Scan for the cell matching the given text and deliver its [X, Y] coordinate at center. 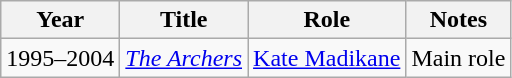
Kate Madikane [327, 58]
Title [184, 20]
The Archers [184, 58]
1995–2004 [60, 58]
Role [327, 20]
Year [60, 20]
Notes [458, 20]
Main role [458, 58]
